Pinpoint the cell where the given text exists, returning its (X, Y) midpoint coordinate. 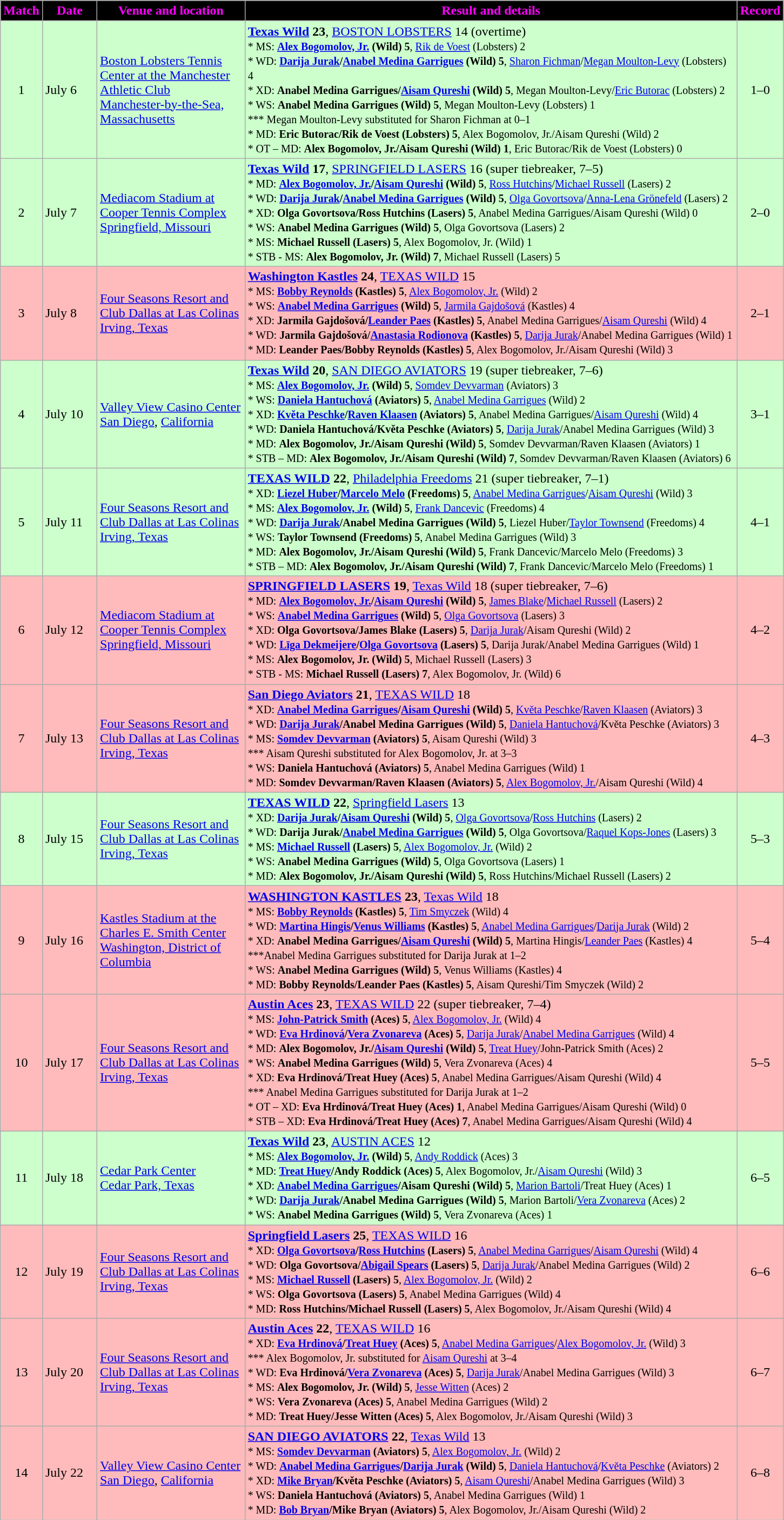
5–3 (760, 839)
6–6 (760, 1271)
Record (760, 11)
July 7 (69, 212)
4–3 (760, 738)
Kastles Stadium at the Charles E. Smith CenterWashington, District of Columbia (171, 940)
4–2 (760, 630)
8 (22, 839)
July 20 (69, 1372)
July 10 (69, 414)
1–0 (760, 90)
10 (22, 1062)
Date (69, 11)
12 (22, 1271)
July 8 (69, 313)
July 17 (69, 1062)
4–1 (760, 522)
July 6 (69, 90)
2–0 (760, 212)
5–4 (760, 940)
6–5 (760, 1178)
6–7 (760, 1372)
July 22 (69, 1473)
July 18 (69, 1178)
July 13 (69, 738)
Boston Lobsters Tennis Center at the Manchester Athletic ClubManchester-by-the-Sea, Massachusetts (171, 90)
9 (22, 940)
11 (22, 1178)
6 (22, 630)
3–1 (760, 414)
Match (22, 11)
July 11 (69, 522)
July 16 (69, 940)
3 (22, 313)
14 (22, 1473)
July 15 (69, 839)
Cedar Park CenterCedar Park, Texas (171, 1178)
7 (22, 738)
4 (22, 414)
Result and details (491, 11)
2 (22, 212)
5 (22, 522)
5–5 (760, 1062)
13 (22, 1372)
Venue and location (171, 11)
2–1 (760, 313)
July 12 (69, 630)
July 19 (69, 1271)
1 (22, 90)
6–8 (760, 1473)
